Determine the [x, y] coordinate at the center of the cell enclosing the given text.  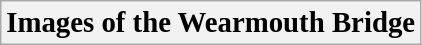
Images of the Wearmouth Bridge [211, 23]
